Pinpoint the cell where the given text exists, returning its (x, y) midpoint coordinate. 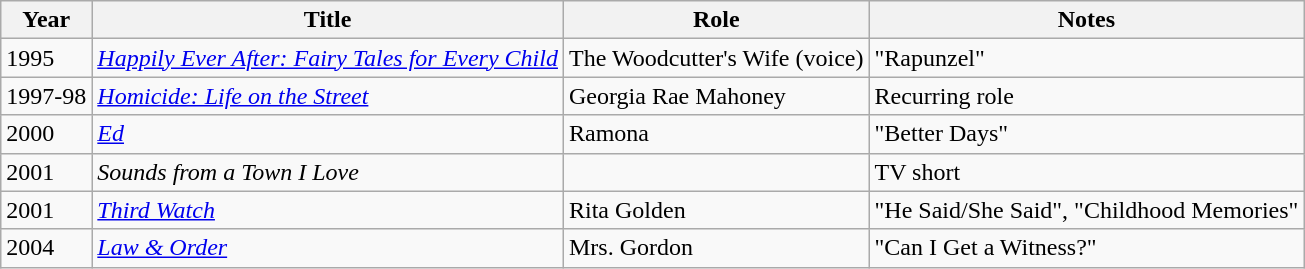
Notes (1086, 20)
Georgia Rae Mahoney (716, 96)
Law & Order (328, 248)
Third Watch (328, 210)
Happily Ever After: Fairy Tales for Every Child (328, 58)
"Rapunzel" (1086, 58)
Mrs. Gordon (716, 248)
Title (328, 20)
"Better Days" (1086, 134)
Ed (328, 134)
Rita Golden (716, 210)
The Woodcutter's Wife (voice) (716, 58)
"Can I Get a Witness?" (1086, 248)
TV short (1086, 172)
Year (46, 20)
2004 (46, 248)
Role (716, 20)
Sounds from a Town I Love (328, 172)
Recurring role (1086, 96)
Ramona (716, 134)
1995 (46, 58)
1997-98 (46, 96)
2000 (46, 134)
"He Said/She Said", "Childhood Memories" (1086, 210)
Homicide: Life on the Street (328, 96)
